Detect which cell encompasses the target text, then output its (x, y) center coordinate. 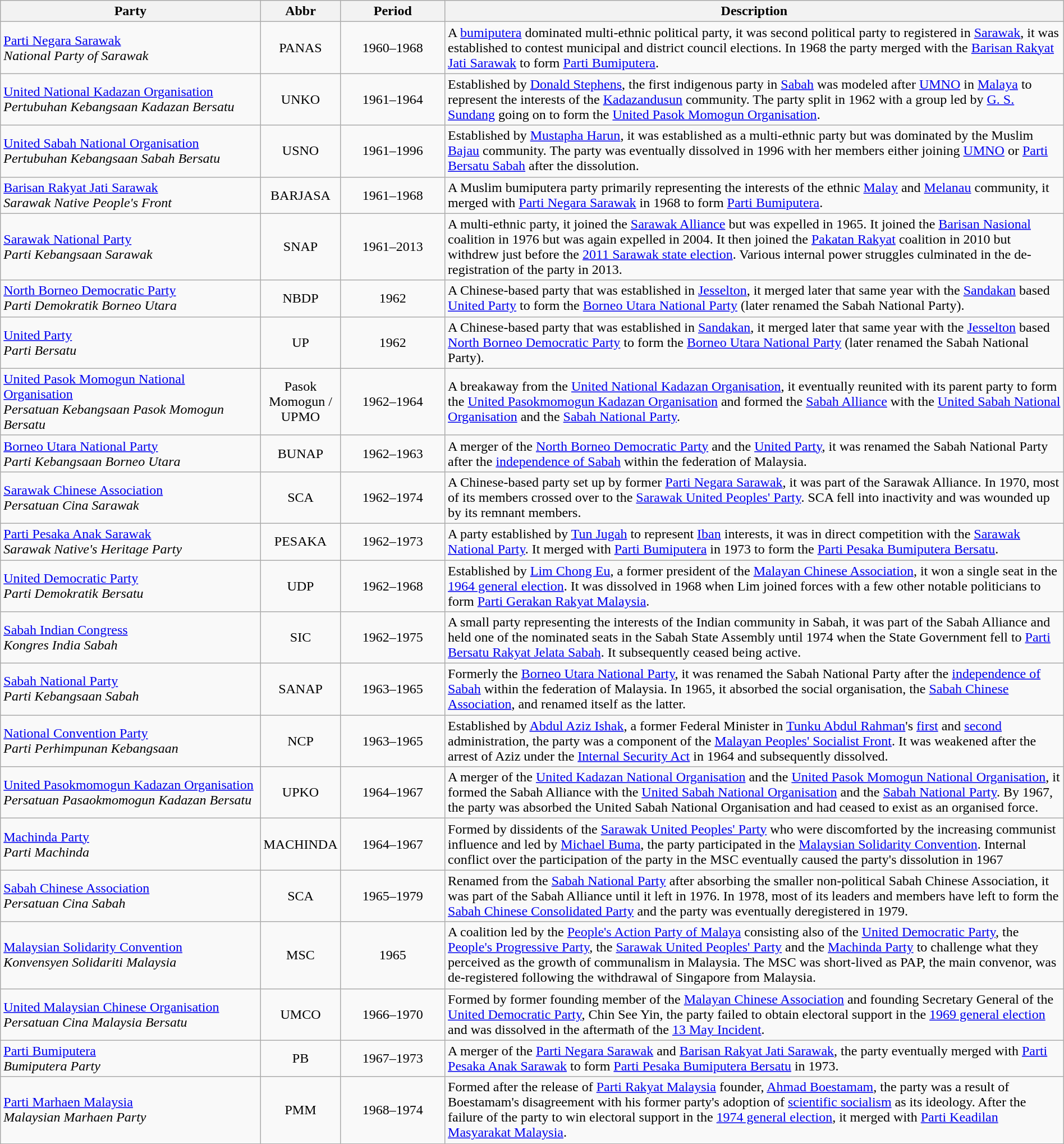
National Convention PartyParti Perhimpunan Kebangsaan (130, 741)
1962–1964 (393, 402)
1962–1975 (393, 638)
North Borneo Democratic PartyParti Demokratik Borneo Utara (130, 299)
SNAP (301, 247)
Barisan Rakyat Jati SarawakSarawak Native People's Front (130, 195)
Sarawak National PartyParti Kebangsaan Sarawak (130, 247)
Sabah Indian CongressKongres India Sabah (130, 638)
NCP (301, 741)
Sabah Chinese AssociationPersatuan Cina Sabah (130, 896)
MACHINDA (301, 844)
Parti Pesaka Anak SarawakSarawak Native's Heritage Party (130, 541)
1966–1970 (393, 1014)
United Pasok Momogun National OrganisationPersatuan Kebangsaan Pasok Momogun Bersatu (130, 402)
United PartyParti Bersatu (130, 342)
Machinda PartyParti Machinda (130, 844)
Pasok Momogun / UPMO (301, 402)
United Malaysian Chinese OrganisationPersatuan Cina Malaysia Bersatu (130, 1014)
United Democratic PartyParti Demokratik Bersatu (130, 586)
PMM (301, 1110)
Malaysian Solidarity ConventionKonvensyen Solidariti Malaysia (130, 955)
1965–1979 (393, 896)
1961–1964 (393, 99)
PANAS (301, 48)
1968–1974 (393, 1110)
BARJASA (301, 195)
1962–1968 (393, 586)
United Pasokmomogun Kadazan OrganisationPersatuan Pasaokmomogun Kadazan Bersatu (130, 793)
NBDP (301, 299)
Party (130, 11)
SIC (301, 638)
USNO (301, 151)
UP (301, 342)
1967–1973 (393, 1059)
Abbr (301, 11)
1962–1973 (393, 541)
PESAKA (301, 541)
Period (393, 11)
Parti Negara SarawakNational Party of Sarawak (130, 48)
United National Kadazan OrganisationPertubuhan Kebangsaan Kadazan Bersatu (130, 99)
Sarawak Chinese AssociationPersatuan Cina Sarawak (130, 497)
UPKO (301, 793)
United Sabah National OrganisationPertubuhan Kebangsaan Sabah Bersatu (130, 151)
Borneo Utara National PartyParti Kebangsaan Borneo Utara (130, 454)
PB (301, 1059)
1961–2013 (393, 247)
SANAP (301, 689)
1962–1974 (393, 497)
UDP (301, 586)
UMCO (301, 1014)
1960–1968 (393, 48)
1961–1968 (393, 195)
1961–1996 (393, 151)
BUNAP (301, 454)
1965 (393, 955)
MSC (301, 955)
Parti BumiputeraBumiputera Party (130, 1059)
Description (754, 11)
Sabah National PartyParti Kebangsaan Sabah (130, 689)
1962–1963 (393, 454)
UNKO (301, 99)
Parti Marhaen MalaysiaMalaysian Marhaen Party (130, 1110)
